Extract the (x, y) coordinate from the center of the cell holding the provided text.  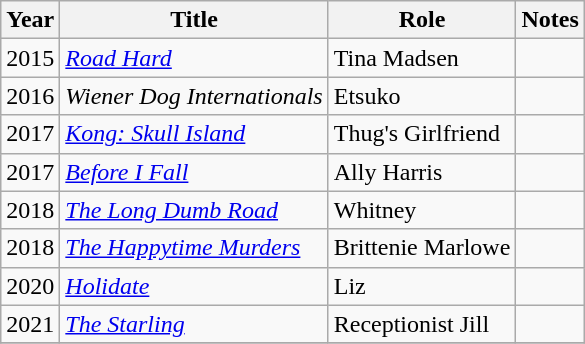
Tina Madsen (422, 58)
Whitney (422, 210)
2021 (30, 324)
Kong: Skull Island (194, 134)
Receptionist Jill (422, 324)
Wiener Dog Internationals (194, 96)
Before I Fall (194, 172)
The Starling (194, 324)
Thug's Girlfriend (422, 134)
Role (422, 20)
2020 (30, 286)
Title (194, 20)
2016 (30, 96)
The Long Dumb Road (194, 210)
Notes (550, 20)
2015 (30, 58)
Liz (422, 286)
Year (30, 20)
The Happytime Murders (194, 248)
Ally Harris (422, 172)
Brittenie Marlowe (422, 248)
Etsuko (422, 96)
Holidate (194, 286)
Road Hard (194, 58)
